Provide the (x, y) coordinate of the cell's center where the given text is located.  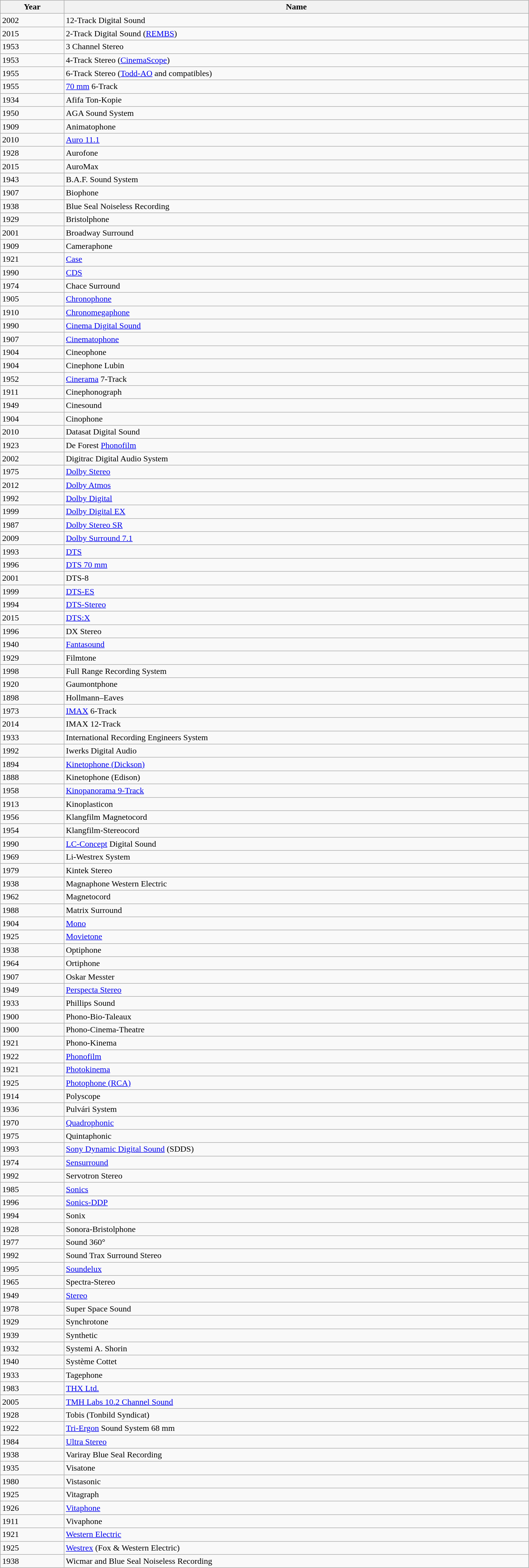
De Forest Phonofilm (296, 445)
Vitaphone (296, 1508)
Super Space Sound (296, 1309)
Photophone (RCA) (296, 1083)
Cinerama 7-Track (296, 379)
1978 (32, 1309)
Dolby Digital (296, 498)
Mono (296, 923)
2014 (32, 724)
Ultra Stereo (296, 1442)
1987 (32, 525)
1934 (32, 100)
Système Cottet (296, 1362)
DTS (296, 551)
Cinematophone (296, 339)
Klangfilm Magnetocord (296, 817)
Dolby Atmos (296, 485)
Visatone (296, 1468)
Oskar Messter (296, 976)
Dolby Stereo SR (296, 525)
1954 (32, 831)
AGA Sound System (296, 113)
Chace Surround (296, 286)
1905 (32, 299)
Sound Trax Surround Stereo (296, 1256)
TMH Labs 10.2 Channel Sound (296, 1402)
Kintek Stereo (296, 870)
Spectra-Stereo (296, 1282)
Cinesound (296, 406)
Systemi A. Shorin (296, 1348)
1923 (32, 445)
1920 (32, 684)
1977 (32, 1242)
1950 (32, 113)
Magnaphone Western Electric (296, 884)
Sonora-Bristolphone (296, 1229)
AuroMax (296, 166)
Datasat Digital Sound (296, 432)
Dolby Stereo (296, 472)
1973 (32, 711)
International Recording Engineers System (296, 737)
Westrex (Fox & Western Electric) (296, 1548)
Quadrophonic (296, 1123)
1964 (32, 963)
Wicmar and Blue Seal Noiseless Recording (296, 1561)
DTS-ES (296, 592)
4-Track Stereo (CinemaScope) (296, 60)
Biophone (296, 193)
Fantasound (296, 645)
Sound 360° (296, 1242)
1936 (32, 1109)
Kinopanorama 9-Track (296, 790)
Tagephone (296, 1375)
Sensurround (296, 1162)
2-Track Digital Sound (REMBS) (296, 34)
3 Channel Stereo (296, 47)
Chronomegaphone (296, 312)
1984 (32, 1442)
2009 (32, 538)
Pulvári System (296, 1109)
6-Track Stereo (Todd-AO and compatibles) (296, 73)
Phono-Kinema (296, 1043)
Aurofone (296, 153)
Vitagraph (296, 1495)
1932 (32, 1348)
Full Range Recording System (296, 671)
DX Stereo (296, 631)
12-Track Digital Sound (296, 20)
THX Ltd. (296, 1388)
Movietone (296, 937)
Digitrac Digital Audio System (296, 459)
1952 (32, 379)
Phono-Cinema-Theatre (296, 1030)
1943 (32, 180)
Magnetocord (296, 897)
Blue Seal Noiseless Recording (296, 206)
Optiphone (296, 950)
Cinophone (296, 419)
Gaumontphone (296, 684)
1983 (32, 1388)
DTS 70 mm (296, 565)
Soundelux (296, 1269)
Li-Westrex System (296, 857)
1980 (32, 1481)
Vistasonic (296, 1481)
Matrix Surround (296, 910)
Phonofilm (296, 1056)
Phillips Sound (296, 1003)
Perspecta Stereo (296, 990)
Chronophone (296, 299)
DTS:X (296, 618)
1888 (32, 777)
IMAX 6-Track (296, 711)
1970 (32, 1123)
1939 (32, 1335)
Tobis (Tonbild Syndicat) (296, 1415)
Case (296, 259)
Filmtone (296, 658)
1894 (32, 764)
Broadway Surround (296, 233)
1958 (32, 790)
1998 (32, 671)
1979 (32, 870)
B.A.F. Sound System (296, 180)
DTS-8 (296, 578)
1926 (32, 1508)
LC-Concept Digital Sound (296, 844)
Cineophone (296, 352)
Name (296, 7)
IMAX 12-Track (296, 724)
Synchrotone (296, 1322)
Dolby Surround 7.1 (296, 538)
1965 (32, 1282)
Year (32, 7)
Cinema Digital Sound (296, 326)
Hollmann–Eaves (296, 698)
Cinephonograph (296, 392)
Variray Blue Seal Recording (296, 1455)
Western Electric (296, 1534)
Sonics (296, 1189)
Quintaphonic (296, 1136)
70 mm 6-Track (296, 87)
Bristolphone (296, 220)
Sonics-DDP (296, 1202)
Photokinema (296, 1070)
DTS-Stereo (296, 605)
Polyscope (296, 1096)
Ortiphone (296, 963)
Sonix (296, 1216)
2005 (32, 1402)
Afifa Ton-Kopie (296, 100)
1985 (32, 1189)
1935 (32, 1468)
1956 (32, 817)
2012 (32, 485)
1969 (32, 857)
Klangfilm-Stereocord (296, 831)
Synthetic (296, 1335)
CDS (296, 273)
1988 (32, 910)
Dolby Digital EX (296, 512)
Cinephone Lubin (296, 365)
Animatophone (296, 126)
Kinoplasticon (296, 804)
Sony Dynamic Digital Sound (SDDS) (296, 1149)
Auro 11.1 (296, 140)
1898 (32, 698)
1995 (32, 1269)
Kinetophone (Edison) (296, 777)
1910 (32, 312)
1962 (32, 897)
Stereo (296, 1295)
Cameraphone (296, 246)
1913 (32, 804)
Servotron Stereo (296, 1176)
Iwerks Digital Audio (296, 751)
Tri-Ergon Sound System 68 mm (296, 1428)
Kinetophone (Dickson) (296, 764)
Phono-Bio-Taleaux (296, 1017)
1914 (32, 1096)
Vivaphone (296, 1521)
